Provide the [X, Y] coordinate of the cell's center where the given text is located.  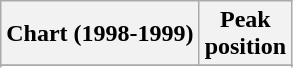
Peakposition [245, 34]
Chart (1998-1999) [100, 34]
